Determine the [X, Y] coordinate at the center of the cell enclosing the given text.  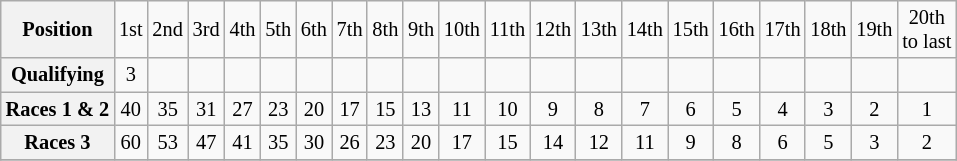
30 [314, 142]
Races 1 & 2 [58, 109]
4th [243, 29]
Races 3 [58, 142]
20th to last [926, 29]
18th [828, 29]
Position [58, 29]
3rd [206, 29]
40 [130, 109]
14 [553, 142]
53 [168, 142]
1 [926, 109]
16th [737, 29]
9th [421, 29]
4 [783, 109]
47 [206, 142]
27 [243, 109]
11th [508, 29]
13 [421, 109]
Qualifying [58, 75]
31 [206, 109]
26 [350, 142]
10th [462, 29]
19th [874, 29]
60 [130, 142]
5th [278, 29]
12 [599, 142]
13th [599, 29]
12th [553, 29]
10 [508, 109]
6th [314, 29]
41 [243, 142]
14th [645, 29]
1st [130, 29]
17th [783, 29]
7 [645, 109]
7th [350, 29]
15th [691, 29]
8th [385, 29]
2nd [168, 29]
